Provide the [x, y] coordinate of the cell's center where the given text is located.  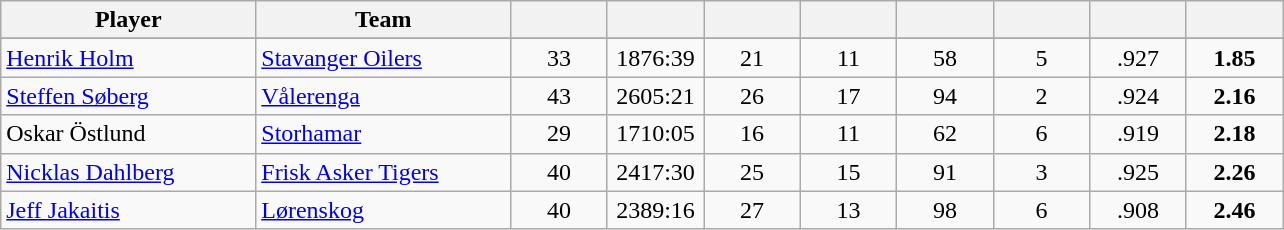
.925 [1138, 172]
Jeff Jakaitis [128, 210]
15 [848, 172]
2605:21 [655, 96]
2.26 [1234, 172]
Nicklas Dahlberg [128, 172]
Storhamar [384, 134]
.908 [1138, 210]
Vålerenga [384, 96]
21 [752, 58]
13 [848, 210]
.927 [1138, 58]
17 [848, 96]
94 [945, 96]
25 [752, 172]
Oskar Östlund [128, 134]
1710:05 [655, 134]
.919 [1138, 134]
Steffen Søberg [128, 96]
Lørenskog [384, 210]
Henrik Holm [128, 58]
91 [945, 172]
43 [559, 96]
1876:39 [655, 58]
16 [752, 134]
.924 [1138, 96]
2 [1041, 96]
33 [559, 58]
2.18 [1234, 134]
5 [1041, 58]
26 [752, 96]
29 [559, 134]
62 [945, 134]
Team [384, 20]
2.46 [1234, 210]
2.16 [1234, 96]
Stavanger Oilers [384, 58]
2417:30 [655, 172]
Player [128, 20]
98 [945, 210]
58 [945, 58]
27 [752, 210]
3 [1041, 172]
2389:16 [655, 210]
1.85 [1234, 58]
Frisk Asker Tigers [384, 172]
